Identify which cell holds the provided text, then report its [x, y] central coordinate. 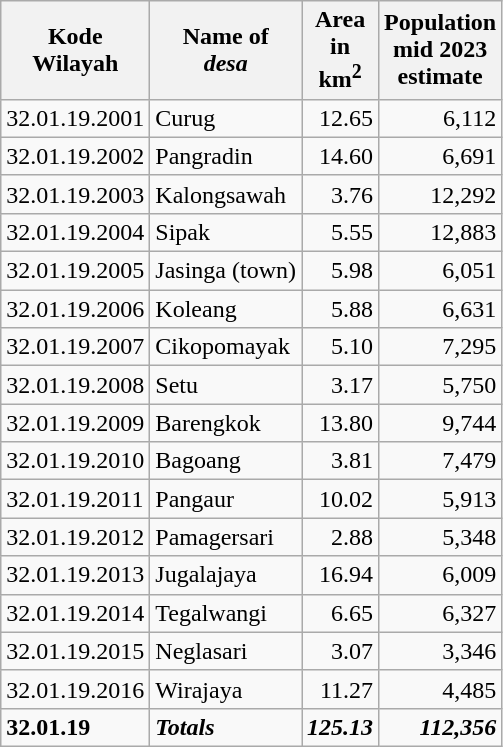
32.01.19.2010 [76, 461]
32.01.19.2009 [76, 423]
3.76 [340, 194]
6,631 [440, 309]
32.01.19.2012 [76, 537]
32.01.19.2016 [76, 689]
5.55 [340, 232]
7,479 [440, 461]
32.01.19.2006 [76, 309]
5,913 [440, 499]
Cikopomayak [226, 347]
32.01.19.2002 [76, 156]
Name of desa [226, 50]
3,346 [440, 651]
32.01.19.2004 [76, 232]
Populationmid 2023estimate [440, 50]
Totals [226, 727]
Tegalwangi [226, 613]
Bagoang [226, 461]
32.01.19.2007 [76, 347]
3.81 [340, 461]
5.10 [340, 347]
3.07 [340, 651]
Neglasari [226, 651]
11.27 [340, 689]
6.65 [340, 613]
Sipak [226, 232]
16.94 [340, 575]
Jasinga (town) [226, 271]
Curug [226, 118]
13.80 [340, 423]
Barengkok [226, 423]
Kalongsawah [226, 194]
14.60 [340, 156]
32.01.19.2008 [76, 385]
12.65 [340, 118]
125.13 [340, 727]
3.17 [340, 385]
7,295 [440, 347]
Pangaur [226, 499]
Pangradin [226, 156]
Kode Wilayah [76, 50]
12,883 [440, 232]
32.01.19.2003 [76, 194]
112,356 [440, 727]
6,009 [440, 575]
5.98 [340, 271]
32.01.19.2014 [76, 613]
32.01.19.2013 [76, 575]
6,051 [440, 271]
6,112 [440, 118]
32.01.19.2001 [76, 118]
32.01.19.2015 [76, 651]
5,750 [440, 385]
5,348 [440, 537]
Area in km2 [340, 50]
Jugalajaya [226, 575]
6,691 [440, 156]
6,327 [440, 613]
32.01.19.2011 [76, 499]
32.01.19.2005 [76, 271]
Setu [226, 385]
32.01.19 [76, 727]
Wirajaya [226, 689]
5.88 [340, 309]
Pamagersari [226, 537]
2.88 [340, 537]
12,292 [440, 194]
9,744 [440, 423]
10.02 [340, 499]
4,485 [440, 689]
Koleang [226, 309]
